Locate the cell with the specified text and output its (X, Y) center coordinate. 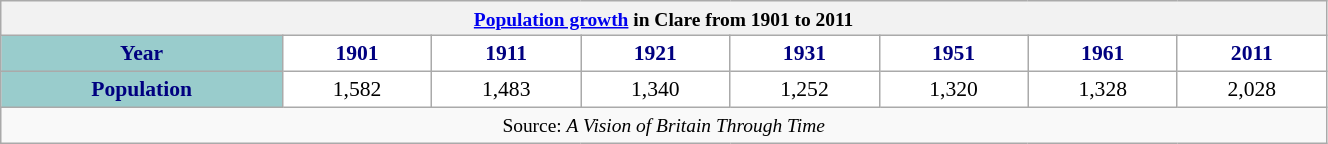
1951 (954, 54)
Population (142, 90)
Population growth in Clare from 1901 to 2011 (664, 18)
2011 (1252, 54)
1931 (804, 54)
1901 (356, 54)
1,320 (954, 90)
1,328 (1102, 90)
1911 (506, 54)
1961 (1102, 54)
1,252 (804, 90)
Source: A Vision of Britain Through Time (664, 126)
1,483 (506, 90)
1,340 (656, 90)
2,028 (1252, 90)
1,582 (356, 90)
1921 (656, 54)
Year (142, 54)
